Capture the cell that displays the provided text and extract its (x, y) central coordinate. 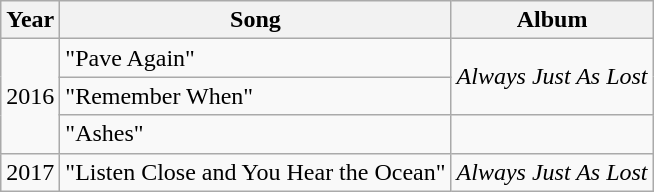
"Ashes" (256, 134)
"Pave Again" (256, 58)
Song (256, 20)
2017 (30, 172)
"Remember When" (256, 96)
2016 (30, 96)
"Listen Close and You Hear the Ocean" (256, 172)
Year (30, 20)
Album (552, 20)
